Output the (x, y) coordinate of the center of the cell containing the given text.  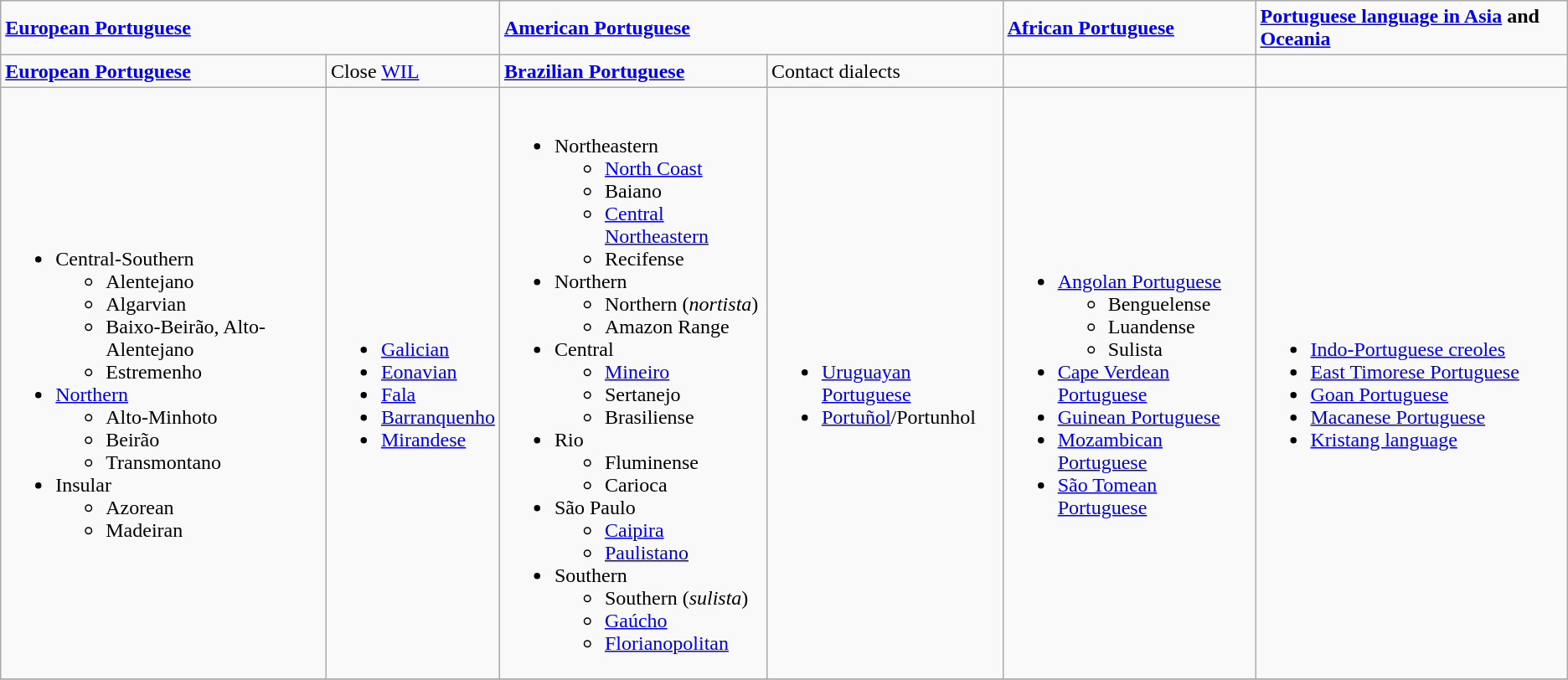
Indo-Portuguese creolesEast Timorese PortugueseGoan PortugueseMacanese PortugueseKristang language (1411, 384)
Portuguese language in Asia and Oceania (1411, 28)
Angolan PortugueseBenguelenseLuandenseSulistaCape Verdean PortugueseGuinean PortugueseMozambican PortugueseSão Tomean Portuguese (1129, 384)
GalicianEonavianFalaBarranquenhoMirandese (412, 384)
Brazilian Portuguese (633, 71)
Close WIL (412, 71)
African Portuguese (1129, 28)
Central-SouthernAlentejanoAlgarvianBaixo-Beirão, Alto-AlentejanoEstremenhoNorthernAlto-MinhotoBeirãoTransmontanoInsularAzoreanMadeiran (164, 384)
Uruguayan PortuguesePortuñol/Portunhol (885, 384)
American Portuguese (750, 28)
Contact dialects (885, 71)
